Return the (X, Y) coordinate for the center point of the cell that contains the specified text.  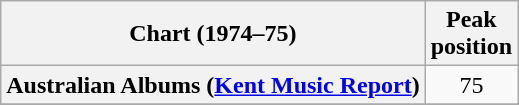
75 (471, 85)
Australian Albums (Kent Music Report) (213, 85)
Peakposition (471, 34)
Chart (1974–75) (213, 34)
